Return [x, y] of the center of cell containing provided text 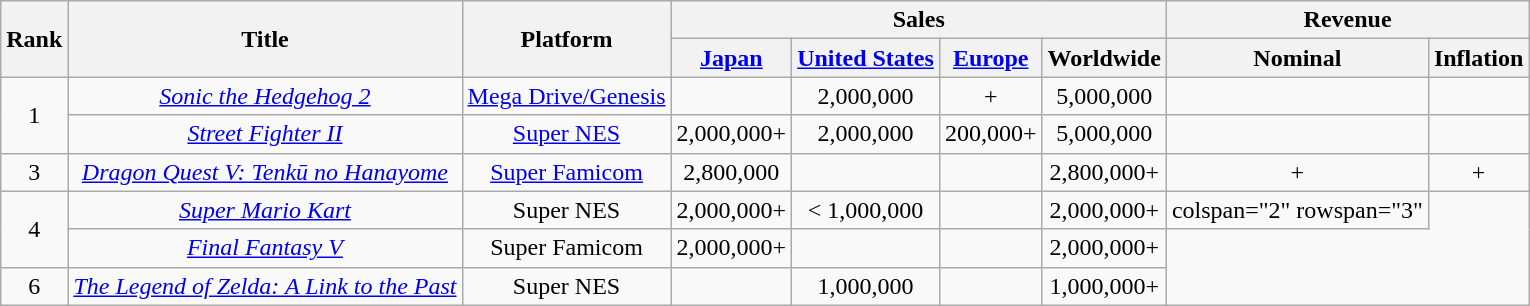
Europe [990, 58]
Sonic the Hedgehog 2 [265, 96]
Dragon Quest V: Tenkū no Hanayome [265, 172]
colspan="2" rowspan="3" [1297, 210]
4 [34, 229]
2,800,000+ [1104, 172]
Street Fighter II [265, 134]
Super Mario Kart [265, 210]
United States [866, 58]
200,000+ [990, 134]
Mega Drive/Genesis [566, 96]
Revenue [1347, 20]
< 1,000,000 [866, 210]
Rank [34, 39]
1 [34, 115]
Nominal [1297, 58]
Final Fantasy V [265, 248]
Japan [732, 58]
The Legend of Zelda: A Link to the Past [265, 286]
Sales [918, 20]
Inflation [1478, 58]
Platform [566, 39]
1,000,000 [866, 286]
6 [34, 286]
2,800,000 [732, 172]
1,000,000+ [1104, 286]
Title [265, 39]
3 [34, 172]
Worldwide [1104, 58]
